Pinpoint the cell where the given text exists, returning its [x, y] midpoint coordinate. 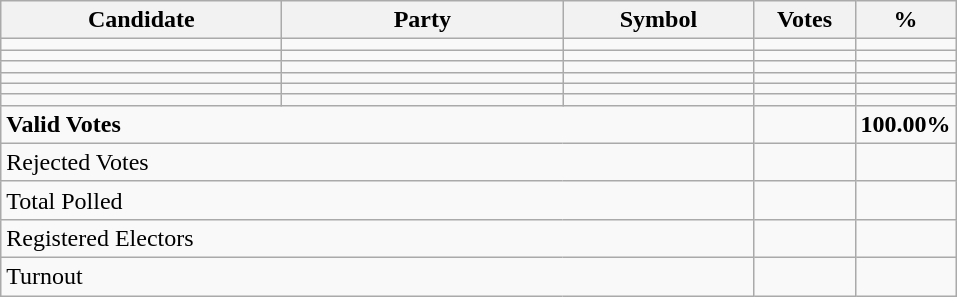
Party [422, 20]
% [906, 20]
Candidate [142, 20]
100.00% [906, 124]
Rejected Votes [378, 162]
Turnout [378, 276]
Votes [804, 20]
Valid Votes [378, 124]
Symbol [658, 20]
Total Polled [378, 200]
Registered Electors [378, 238]
